Locate the cell with the specified text and output its (X, Y) center coordinate. 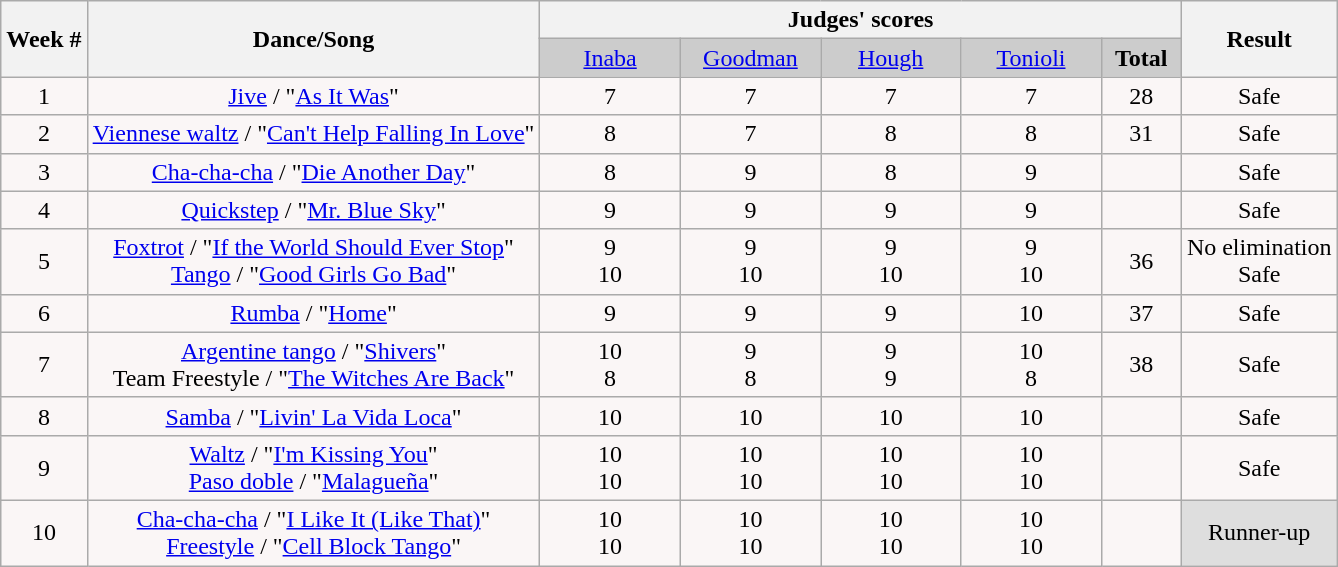
Quickstep / "Mr. Blue Sky" (314, 210)
Cha-cha-cha / "I Like It (Like That)"Freestyle / "Cell Block Tango" (314, 532)
Waltz / "I'm Kissing You"Paso doble / "Malagueña" (314, 468)
Total (1141, 58)
Inaba (610, 58)
Week # (44, 39)
Dance/Song (314, 39)
No eliminationSafe (1259, 262)
Argentine tango / "Shivers"Team Freestyle / "The Witches Are Back" (314, 364)
4 (44, 210)
38 (1141, 364)
3 (44, 172)
98 (750, 364)
Judges' scores (860, 20)
Rumba / "Home" (314, 313)
36 (1141, 262)
Runner-up (1259, 532)
1 (44, 96)
37 (1141, 313)
Tonioli (1031, 58)
Goodman (750, 58)
Samba / "Livin' La Vida Loca" (314, 416)
31 (1141, 134)
99 (891, 364)
Hough (891, 58)
2 (44, 134)
28 (1141, 96)
5 (44, 262)
Result (1259, 39)
Foxtrot / "If the World Should Ever Stop"Tango / "Good Girls Go Bad" (314, 262)
6 (44, 313)
Jive / "As It Was" (314, 96)
Cha-cha-cha / "Die Another Day" (314, 172)
Viennese waltz / "Can't Help Falling In Love" (314, 134)
